Find where the given text appears and provide that cell's center as (X, Y) coordinate. 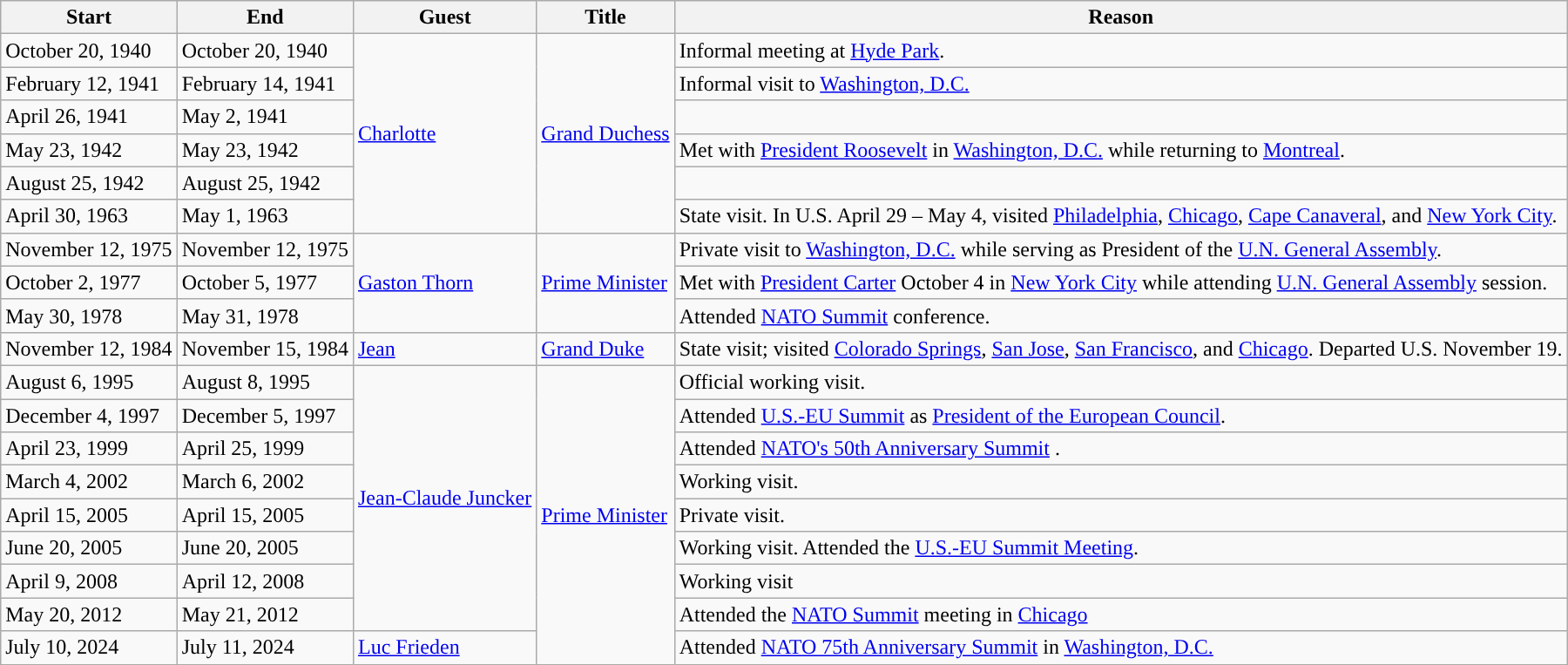
April 30, 1963 (89, 216)
November 15, 1984 (265, 349)
April 23, 1999 (89, 449)
Private visit to Washington, D.C. while serving as President of the U.N. General Assembly. (1120, 249)
December 4, 1997 (89, 416)
Jean-Claude Juncker (444, 498)
August 6, 1995 (89, 382)
May 1, 1963 (265, 216)
July 11, 2024 (265, 648)
Jean (444, 349)
July 10, 2024 (89, 648)
Attended NATO 75th Anniversary Summit in Washington, D.C. (1120, 648)
Title (605, 17)
Official working visit. (1120, 382)
Gaston Thorn (444, 282)
Attended the NATO Summit meeting in Chicago (1120, 614)
Attended NATO Summit conference. (1120, 316)
April 25, 1999 (265, 449)
March 4, 2002 (89, 482)
Grand Duchess (605, 133)
May 21, 2012 (265, 614)
Met with President Roosevelt in Washington, D.C. while returning to Montreal. (1120, 150)
Grand Duke (605, 349)
Luc Frieden (444, 648)
Working visit. Attended the U.S.-EU Summit Meeting. (1120, 548)
August 8, 1995 (265, 382)
Private visit. (1120, 515)
March 6, 2002 (265, 482)
State visit. In U.S. April 29 – May 4, visited Philadelphia, Chicago, Cape Canaveral, and New York City. (1120, 216)
April 12, 2008 (265, 581)
May 31, 1978 (265, 316)
October 2, 1977 (89, 282)
February 12, 1941 (89, 84)
Charlotte (444, 133)
Guest (444, 17)
End (265, 17)
May 20, 2012 (89, 614)
Met with President Carter October 4 in New York City while attending U.N. General Assembly session. (1120, 282)
Attended U.S.-EU Summit as President of the European Council. (1120, 416)
May 30, 1978 (89, 316)
February 14, 1941 (265, 84)
April 26, 1941 (89, 117)
Informal visit to Washington, D.C. (1120, 84)
December 5, 1997 (265, 416)
Working visit. (1120, 482)
State visit; visited Colorado Springs, San Jose, San Francisco, and Chicago. Departed U.S. November 19. (1120, 349)
May 2, 1941 (265, 117)
Start (89, 17)
April 9, 2008 (89, 581)
October 5, 1977 (265, 282)
Attended NATO's 50th Anniversary Summit . (1120, 449)
November 12, 1984 (89, 349)
Reason (1120, 17)
Working visit (1120, 581)
Informal meeting at Hyde Park. (1120, 51)
